Return the (X, Y) coordinate for the center point of the cell that contains the specified text.  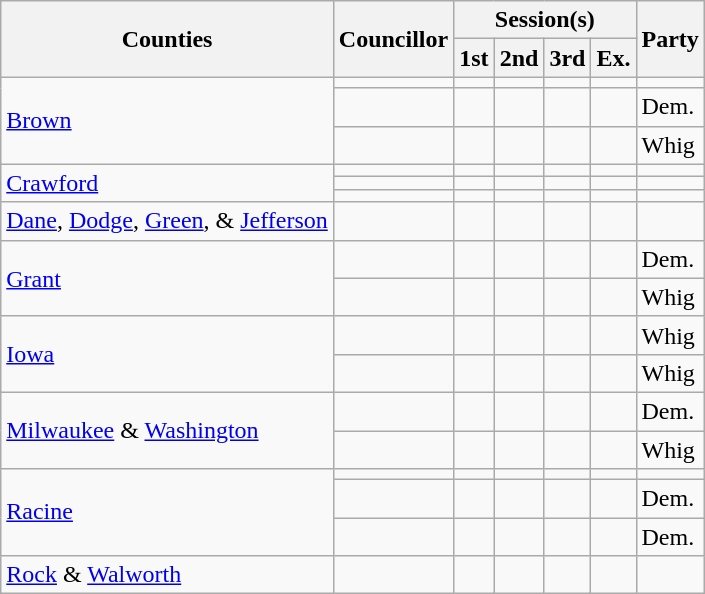
Grant (168, 278)
Party (670, 39)
Brown (168, 120)
Iowa (168, 354)
Councillor (393, 39)
Dane, Dodge, Green, & Jefferson (168, 221)
3rd (568, 58)
Racine (168, 512)
2nd (519, 58)
Milwaukee & Washington (168, 430)
Counties (168, 39)
Ex. (614, 58)
Crawford (168, 183)
Rock & Walworth (168, 575)
Session(s) (545, 20)
1st (474, 58)
